Search for the cell housing the specified text and yield its (x, y) center coordinate. 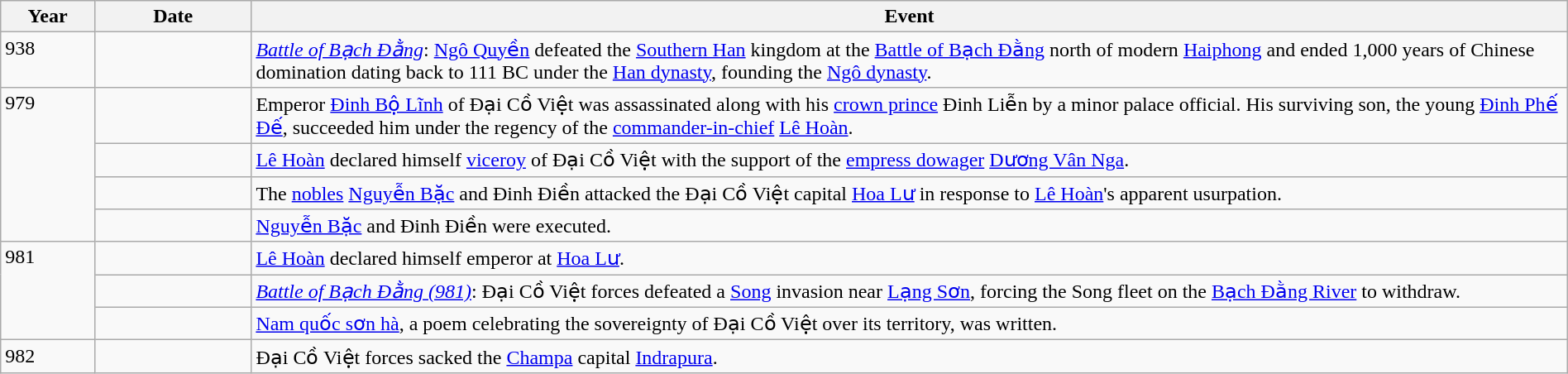
Date (172, 17)
938 (48, 60)
Year (48, 17)
Event (910, 17)
979 (48, 164)
Nguyễn Bặc and Đinh Điền were executed. (910, 226)
Nam quốc sơn hà, a poem celebrating the sovereignty of Đại Cồ Việt over its territory, was written. (910, 324)
982 (48, 357)
Lê Hoàn declared himself viceroy of Đại Cồ Việt with the support of the empress dowager Dương Vân Nga. (910, 160)
Battle of Bạch Đằng (981): Đại Cồ Việt forces defeated a Song invasion near Lạng Sơn, forcing the Song fleet on the Bạch Đằng River to withdraw. (910, 291)
981 (48, 291)
Đại Cồ Việt forces sacked the Champa capital Indrapura. (910, 357)
The nobles Nguyễn Bặc and Đinh Điền attacked the Đại Cồ Việt capital Hoa Lư in response to Lê Hoàn's apparent usurpation. (910, 193)
Lê Hoàn declared himself emperor at Hoa Lư. (910, 258)
